Detect which cell encompasses the target text, then output its [x, y] center coordinate. 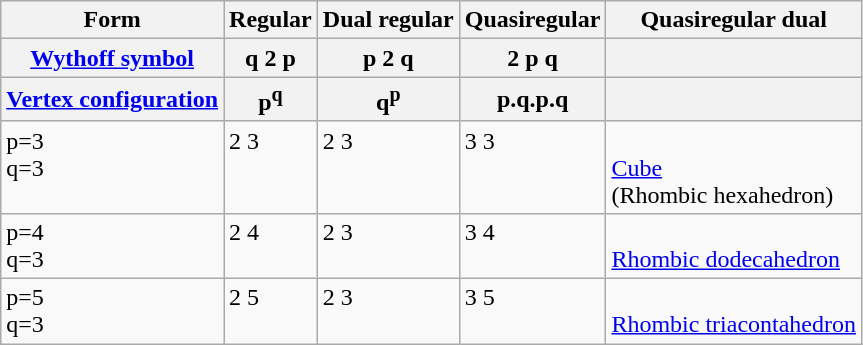
p=3q=3 [112, 167]
Rhombic triacontahedron [734, 312]
Vertex configuration [112, 100]
qp [388, 100]
2 p q [532, 58]
2 4 [271, 246]
Wythoff symbol [112, 58]
Quasiregular dual [734, 20]
2 5 [271, 312]
Dual regular [388, 20]
Cube(Rhombic hexahedron) [734, 167]
Quasiregular [532, 20]
p 2 q [388, 58]
p.q.p.q [532, 100]
Rhombic dodecahedron [734, 246]
p=5q=3 [112, 312]
3 4 [532, 246]
q 2 p [271, 58]
Regular [271, 20]
Form [112, 20]
3 5 [532, 312]
pq [271, 100]
p=4q=3 [112, 246]
3 3 [532, 167]
